Provide the [X, Y] coordinate of the cell's center where the given text is located.  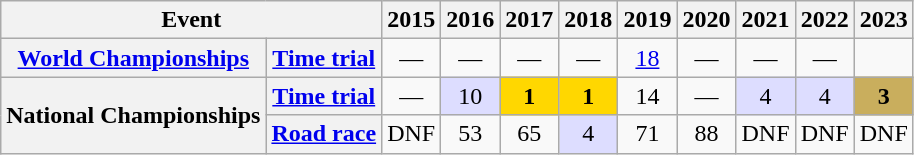
10 [470, 96]
National Championships [134, 115]
2015 [412, 20]
Road race [324, 134]
2021 [766, 20]
2018 [588, 20]
Event [192, 20]
2017 [530, 20]
World Championships [134, 58]
18 [648, 58]
2023 [884, 20]
53 [470, 134]
71 [648, 134]
2019 [648, 20]
14 [648, 96]
2016 [470, 20]
2022 [824, 20]
3 [884, 96]
65 [530, 134]
88 [706, 134]
2020 [706, 20]
